Locate the cell with the specified text and output its [X, Y] center coordinate. 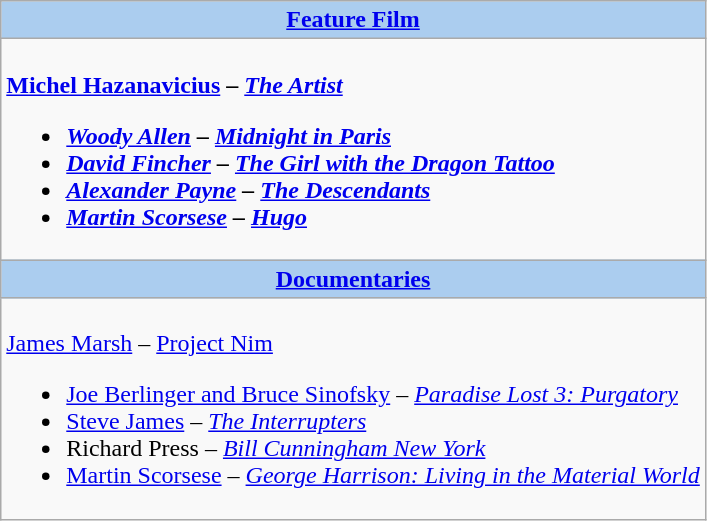
Documentaries [354, 279]
Feature Film [354, 20]
